Return (X, Y) of the center of cell containing provided text 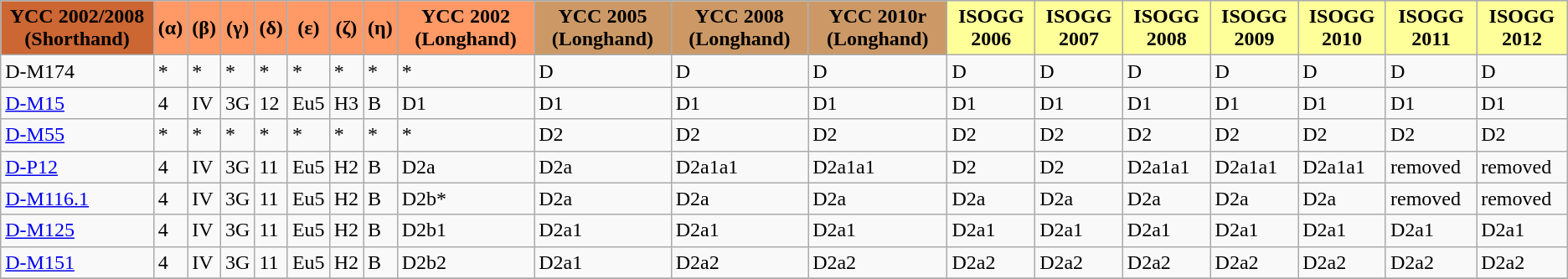
ISOGG 2011 (1431, 28)
(β) (204, 28)
(α) (170, 28)
D-M125 (77, 230)
H3 (346, 103)
D-P12 (77, 167)
D2b* (466, 199)
ISOGG 2012 (1523, 28)
(ζ) (346, 28)
D-M116.1 (77, 199)
ISOGG 2009 (1255, 28)
YCC 2008 (Longhand) (739, 28)
D-M151 (77, 262)
ISOGG 2010 (1342, 28)
YCC 2002 (Longhand) (466, 28)
YCC 2002/2008 (Shorthand) (77, 28)
(δ) (271, 28)
ISOGG 2006 (992, 28)
D2b2 (466, 262)
D-M55 (77, 135)
D-M15 (77, 103)
(η) (380, 28)
YCC 2010r (Longhand) (878, 28)
12 (271, 103)
ISOGG 2008 (1166, 28)
YCC 2005 (Longhand) (603, 28)
ISOGG 2007 (1079, 28)
D-M174 (77, 71)
(γ) (237, 28)
D2b1 (466, 230)
(ε) (308, 28)
